Identify which cell holds the provided text, then report its [x, y] central coordinate. 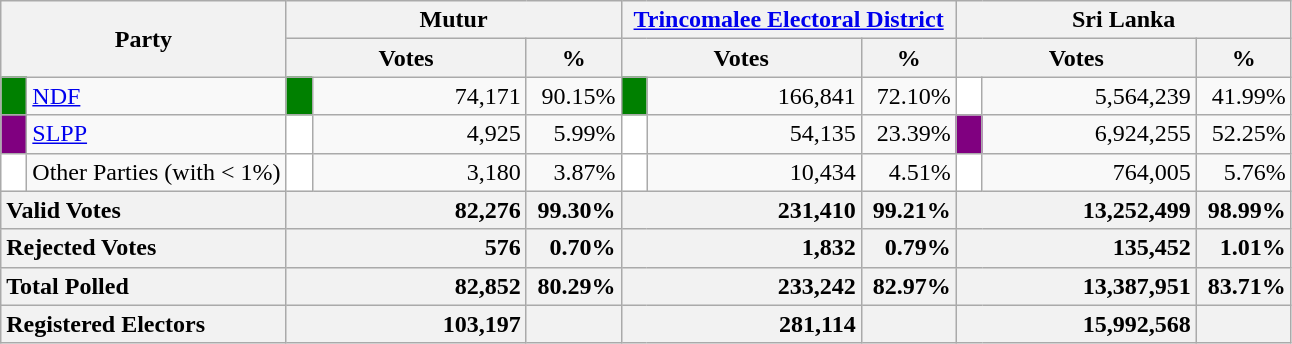
233,242 [741, 286]
Party [144, 39]
231,410 [741, 210]
80.29% [574, 286]
6,924,255 [1089, 134]
Other Parties (with < 1%) [156, 172]
764,005 [1089, 172]
82,852 [406, 286]
54,135 [754, 134]
4,925 [419, 134]
4.51% [908, 172]
Rejected Votes [144, 248]
72.10% [908, 96]
10,434 [754, 172]
83.71% [1244, 286]
166,841 [754, 96]
Total Polled [144, 286]
103,197 [406, 324]
99.21% [908, 210]
Registered Electors [144, 324]
3,180 [419, 172]
0.79% [908, 248]
82,276 [406, 210]
3.87% [574, 172]
41.99% [1244, 96]
5,564,239 [1089, 96]
576 [406, 248]
SLPP [156, 134]
1,832 [741, 248]
15,992,568 [1076, 324]
5.76% [1244, 172]
82.97% [908, 286]
90.15% [574, 96]
Trincomalee Electoral District [788, 20]
98.99% [1244, 210]
NDF [156, 96]
Valid Votes [144, 210]
1.01% [1244, 248]
23.39% [908, 134]
74,171 [419, 96]
Sri Lanka [1124, 20]
281,114 [741, 324]
13,387,951 [1076, 286]
13,252,499 [1076, 210]
Mutur [454, 20]
135,452 [1076, 248]
99.30% [574, 210]
5.99% [574, 134]
52.25% [1244, 134]
0.70% [574, 248]
